Output the [X, Y] coordinate of the center of the cell containing the given text.  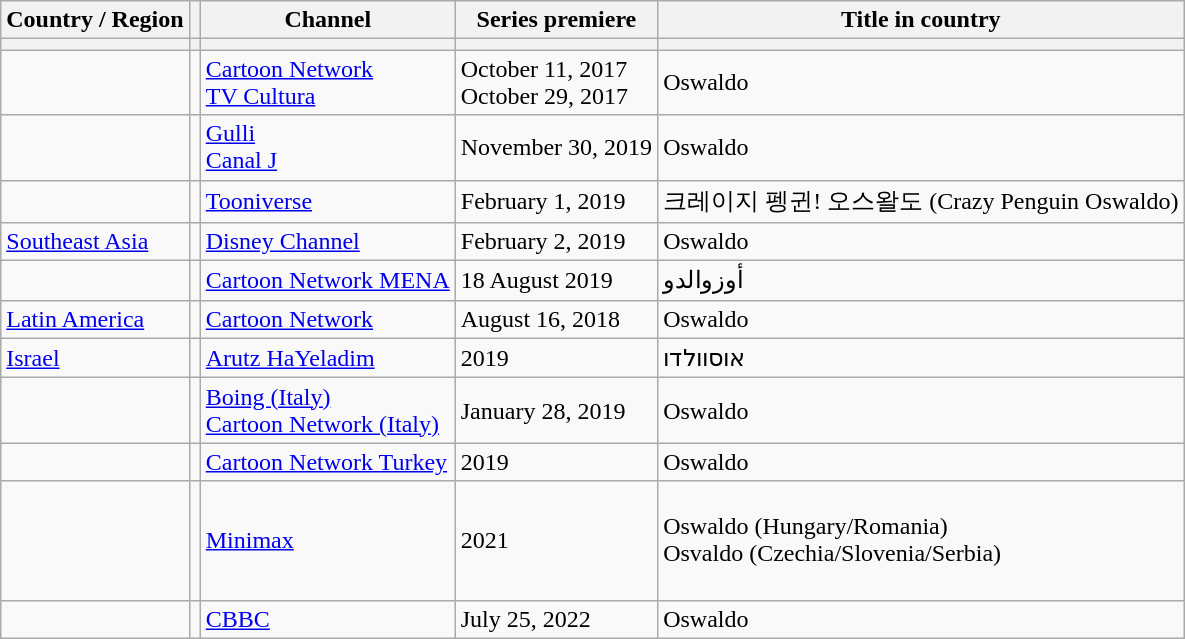
November 30, 2019 [556, 148]
Minimax [328, 540]
July 25, 2022 [556, 619]
Tooniverse [328, 202]
August 16, 2018 [556, 319]
Israel [95, 358]
Cartoon NetworkTV Cultura [328, 82]
Cartoon Network [328, 319]
אוסוולדו [921, 358]
Boing (Italy)Cartoon Network (Italy) [328, 410]
CBBC [328, 619]
2021 [556, 540]
Country / Region [95, 20]
Channel [328, 20]
18 August 2019 [556, 281]
Southeast Asia [95, 242]
February 2, 2019 [556, 242]
October 11, 2017October 29, 2017 [556, 82]
Disney Channel [328, 242]
أوزوالدو [921, 281]
Oswaldo (Hungary/Romania)Osvaldo (Czechia/Slovenia/Serbia) [921, 540]
January 28, 2019 [556, 410]
Title in country [921, 20]
February 1, 2019 [556, 202]
크레이지 펭귄! 오스왈도 (Crazy Penguin Oswaldo) [921, 202]
Arutz HaYeladim [328, 358]
Cartoon Network Turkey [328, 462]
Series premiere [556, 20]
GulliCanal J [328, 148]
Cartoon Network MENA [328, 281]
Latin America [95, 319]
